Return the [x, y] coordinate for the center point of the cell that contains the specified text.  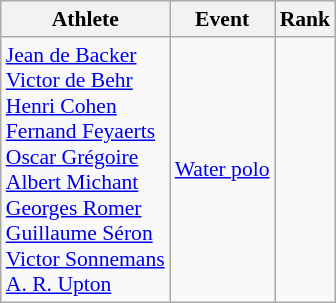
Water polo [222, 170]
Rank [306, 19]
Athlete [86, 19]
Event [222, 19]
Jean de BackerVictor de BehrHenri CohenFernand FeyaertsOscar GrégoireAlbert MichantGeorges RomerGuillaume SéronVictor SonnemansA. R. Upton [86, 170]
